Locate the cell with the specified text and output its (x, y) center coordinate. 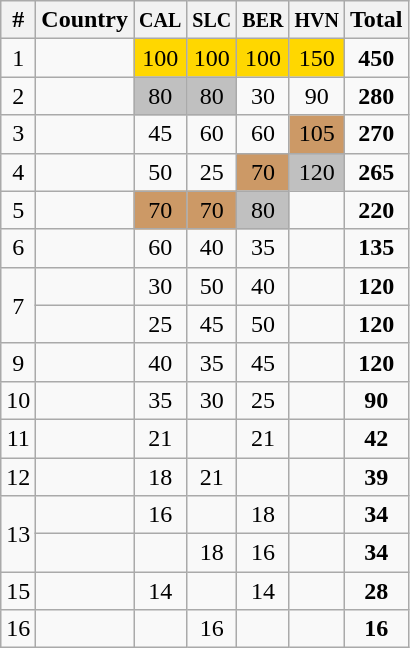
Total (376, 20)
270 (376, 134)
HVN (317, 20)
BER (263, 20)
150 (317, 58)
265 (376, 172)
1 (18, 58)
28 (376, 591)
220 (376, 210)
11 (18, 438)
15 (18, 591)
135 (376, 248)
# (18, 20)
6 (18, 248)
13 (18, 534)
10 (18, 400)
280 (376, 96)
5 (18, 210)
CAL (160, 20)
42 (376, 438)
7 (18, 305)
12 (18, 477)
39 (376, 477)
Country (85, 20)
450 (376, 58)
4 (18, 172)
2 (18, 96)
9 (18, 362)
105 (317, 134)
3 (18, 134)
SLC (212, 20)
